Output the [X, Y] coordinate of the center of the cell containing the given text.  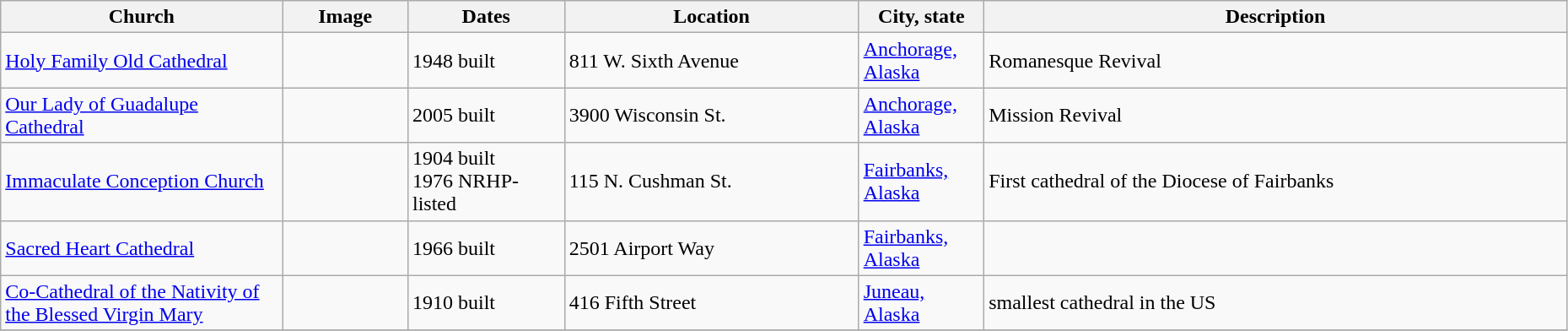
Location [712, 17]
Holy Family Old Cathedral [142, 61]
1966 built [486, 248]
2501 Airport Way [712, 248]
First cathedral of the Diocese of Fairbanks [1275, 182]
Sacred Heart Cathedral [142, 248]
1904 built1976 NRHP-listed [486, 182]
Description [1275, 17]
Our Lady of Guadalupe Cathedral [142, 115]
City, state [921, 17]
416 Fifth Street [712, 302]
3900 Wisconsin St. [712, 115]
Image [346, 17]
Co-Cathedral of the Nativity of the Blessed Virgin Mary [142, 302]
Immaculate Conception Church [142, 182]
smallest cathedral in the US [1275, 302]
1910 built [486, 302]
2005 built [486, 115]
1948 built [486, 61]
Romanesque Revival [1275, 61]
115 N. Cushman St. [712, 182]
811 W. Sixth Avenue [712, 61]
Juneau, Alaska [921, 302]
Dates [486, 17]
Mission Revival [1275, 115]
Church [142, 17]
